Capture the cell that displays the provided text and extract its (X, Y) central coordinate. 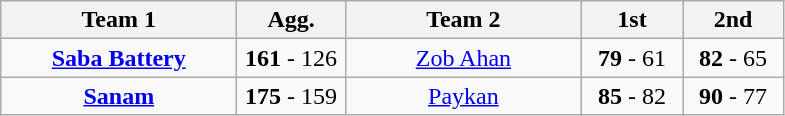
82 - 65 (732, 58)
1st (632, 20)
2nd (732, 20)
Agg. (292, 20)
Zob Ahan (463, 58)
175 - 159 (292, 96)
161 - 126 (292, 58)
Team 2 (463, 20)
79 - 61 (632, 58)
Team 1 (119, 20)
90 - 77 (732, 96)
85 - 82 (632, 96)
Saba Battery (119, 58)
Paykan (463, 96)
Sanam (119, 96)
